Determine the (x, y) coordinate at the center of the cell enclosing the given text.  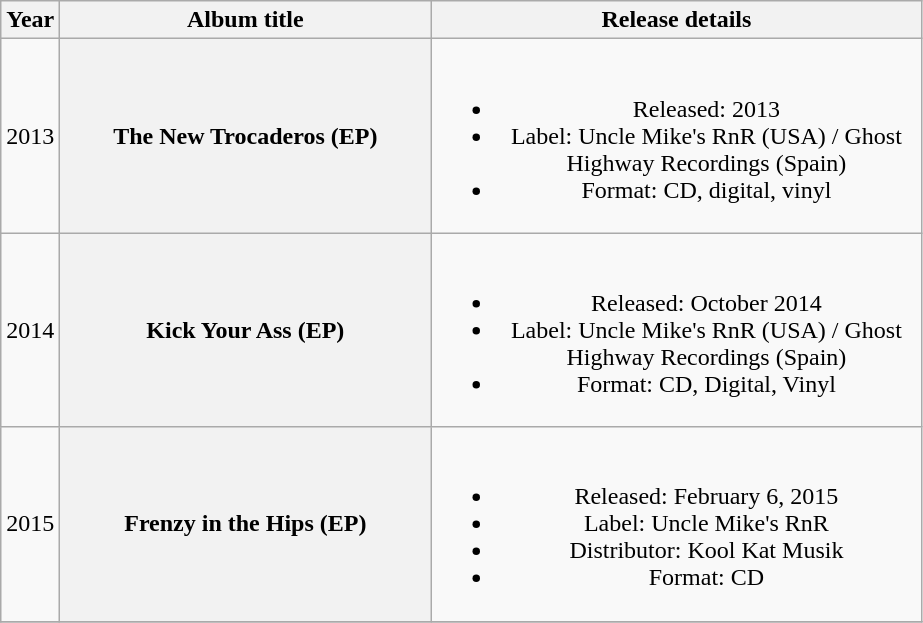
2015 (30, 524)
The New Trocaderos (EP) (246, 136)
2014 (30, 330)
Released: February 6, 2015Label: Uncle Mike's RnRDistributor: Kool Kat MusikFormat: CD (676, 524)
Year (30, 20)
Album title (246, 20)
2013 (30, 136)
Released: 2013Label: Uncle Mike's RnR (USA) / Ghost Highway Recordings (Spain)Format: CD, digital, vinyl (676, 136)
Frenzy in the Hips (EP) (246, 524)
Release details (676, 20)
Released: October 2014Label: Uncle Mike's RnR (USA) / Ghost Highway Recordings (Spain)Format: CD, Digital, Vinyl (676, 330)
Kick Your Ass (EP) (246, 330)
